Provide the (x, y) coordinate of the cell's center where the given text is located.  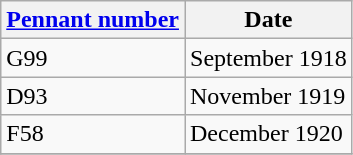
G99 (93, 58)
December 1920 (268, 134)
September 1918 (268, 58)
Pennant number (93, 20)
D93 (93, 96)
F58 (93, 134)
Date (268, 20)
November 1919 (268, 96)
